Output the [X, Y] coordinate of the center of the cell containing the given text.  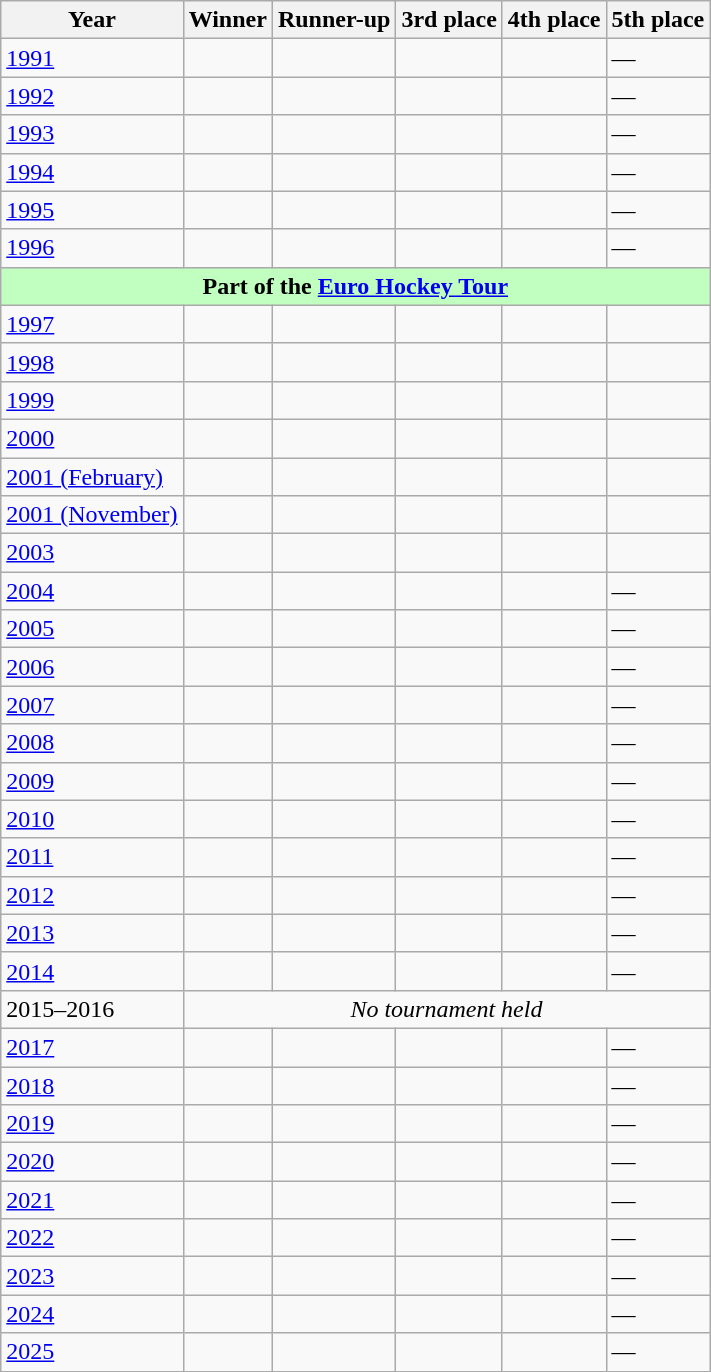
5th place [658, 20]
2000 [92, 438]
2023 [92, 1276]
2013 [92, 933]
2012 [92, 895]
2015–2016 [92, 1009]
2022 [92, 1238]
No tournament held [446, 1009]
1992 [92, 96]
Runner-up [334, 20]
2008 [92, 743]
2001 (November) [92, 515]
2018 [92, 1085]
1996 [92, 248]
2010 [92, 819]
1993 [92, 134]
2009 [92, 781]
2017 [92, 1047]
Year [92, 20]
2011 [92, 857]
4th place [554, 20]
Part of the Euro Hockey Tour [356, 286]
1998 [92, 362]
1994 [92, 172]
2019 [92, 1124]
2001 (February) [92, 477]
1997 [92, 324]
2014 [92, 971]
1995 [92, 210]
3rd place [449, 20]
2006 [92, 667]
Winner [228, 20]
2025 [92, 1352]
2024 [92, 1314]
2020 [92, 1162]
2004 [92, 591]
2021 [92, 1200]
2007 [92, 705]
1991 [92, 58]
2005 [92, 629]
1999 [92, 400]
2003 [92, 553]
